Return the (x, y) coordinate for the center point of the cell that contains the specified text.  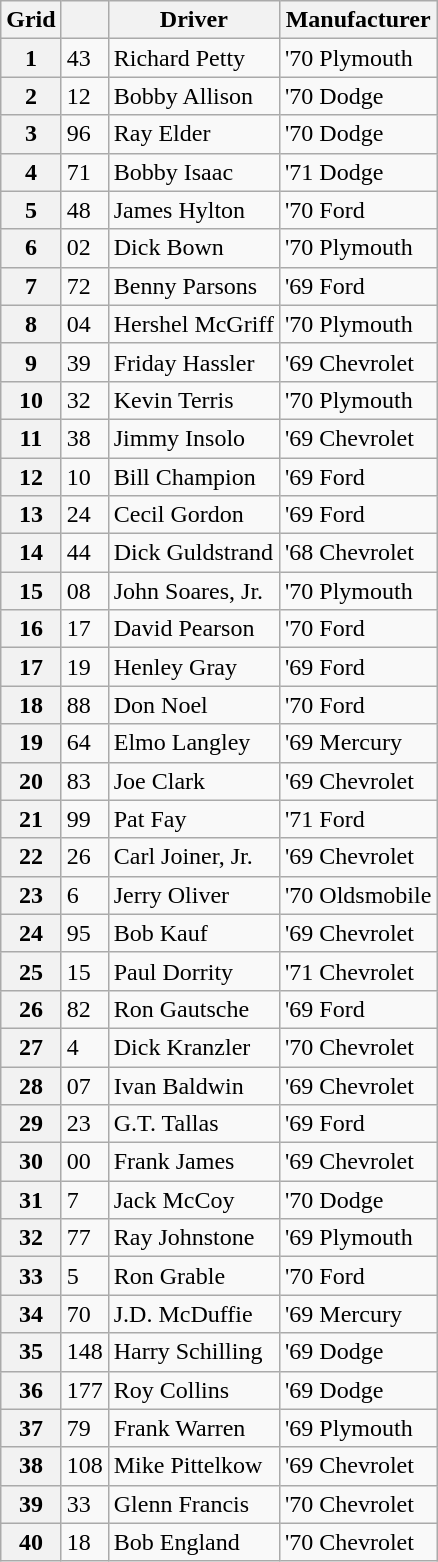
Ron Grable (194, 1276)
Carl Joiner, Jr. (194, 857)
31 (31, 1200)
Hershel McGriff (194, 324)
3 (31, 134)
Mike Pittelkow (194, 1466)
1 (31, 58)
8 (31, 324)
Harry Schilling (194, 1352)
James Hylton (194, 210)
9 (31, 362)
Dick Guldstrand (194, 553)
Jimmy Insolo (194, 438)
02 (84, 248)
29 (31, 1124)
21 (31, 819)
Ron Gautsche (194, 1009)
34 (31, 1314)
G.T. Tallas (194, 1124)
48 (84, 210)
Cecil Gordon (194, 515)
Kevin Terris (194, 400)
Bobby Isaac (194, 172)
96 (84, 134)
83 (84, 781)
64 (84, 743)
Driver (194, 20)
13 (31, 515)
16 (31, 629)
Elmo Langley (194, 743)
Don Noel (194, 705)
Ray Elder (194, 134)
Roy Collins (194, 1390)
88 (84, 705)
Manufacturer (358, 20)
00 (84, 1162)
28 (31, 1085)
Benny Parsons (194, 286)
Dick Kranzler (194, 1047)
11 (31, 438)
07 (84, 1085)
71 (84, 172)
25 (31, 971)
14 (31, 553)
30 (31, 1162)
Frank James (194, 1162)
Glenn Francis (194, 1504)
2 (31, 96)
Bob England (194, 1542)
70 (84, 1314)
Bobby Allison (194, 96)
Joe Clark (194, 781)
'70 Oldsmobile (358, 895)
72 (84, 286)
David Pearson (194, 629)
82 (84, 1009)
43 (84, 58)
108 (84, 1466)
177 (84, 1390)
'68 Chevrolet (358, 553)
'71 Ford (358, 819)
Friday Hassler (194, 362)
35 (31, 1352)
Bob Kauf (194, 933)
Grid (31, 20)
27 (31, 1047)
77 (84, 1238)
'71 Dodge (358, 172)
Henley Gray (194, 667)
John Soares, Jr. (194, 591)
'71 Chevrolet (358, 971)
Ray Johnstone (194, 1238)
Frank Warren (194, 1428)
Dick Bown (194, 248)
44 (84, 553)
J.D. McDuffie (194, 1314)
08 (84, 591)
Pat Fay (194, 819)
148 (84, 1352)
Ivan Baldwin (194, 1085)
22 (31, 857)
20 (31, 781)
95 (84, 933)
Jerry Oliver (194, 895)
36 (31, 1390)
Bill Champion (194, 477)
04 (84, 324)
Richard Petty (194, 58)
99 (84, 819)
40 (31, 1542)
Paul Dorrity (194, 971)
37 (31, 1428)
79 (84, 1428)
Jack McCoy (194, 1200)
